Output the [X, Y] coordinate of the center of the cell containing the given text.  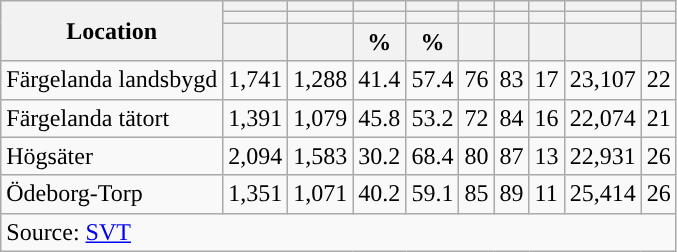
41.4 [380, 80]
Location [112, 31]
1,351 [256, 194]
30.2 [380, 156]
1,741 [256, 80]
89 [512, 194]
17 [546, 80]
53.2 [432, 118]
21 [658, 118]
Ödeborg-Torp [112, 194]
76 [476, 80]
22,074 [602, 118]
22,931 [602, 156]
Färgelanda landsbygd [112, 80]
72 [476, 118]
83 [512, 80]
13 [546, 156]
57.4 [432, 80]
87 [512, 156]
25,414 [602, 194]
1,288 [320, 80]
1,391 [256, 118]
68.4 [432, 156]
Högsäter [112, 156]
11 [546, 194]
16 [546, 118]
Source: SVT [338, 232]
2,094 [256, 156]
40.2 [380, 194]
59.1 [432, 194]
23,107 [602, 80]
1,071 [320, 194]
22 [658, 80]
1,079 [320, 118]
1,583 [320, 156]
85 [476, 194]
80 [476, 156]
Färgelanda tätort [112, 118]
84 [512, 118]
45.8 [380, 118]
